Identify which cell holds the provided text, then report its [x, y] central coordinate. 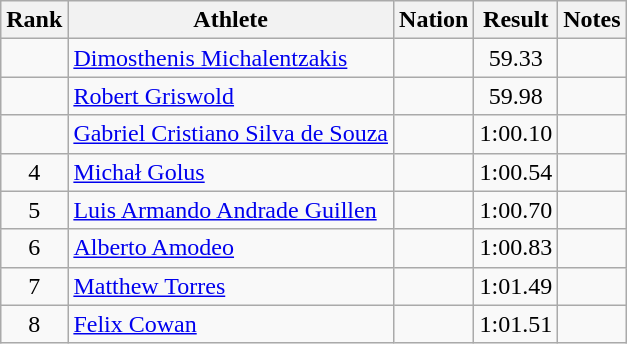
1:01.51 [516, 324]
Athlete [231, 20]
59.33 [516, 58]
Robert Griswold [231, 96]
1:00.54 [516, 172]
Dimosthenis Michalentzakis [231, 58]
1:00.10 [516, 134]
1:01.49 [516, 286]
4 [34, 172]
Nation [434, 20]
Felix Cowan [231, 324]
7 [34, 286]
Result [516, 20]
Notes [592, 20]
Alberto Amodeo [231, 248]
6 [34, 248]
1:00.70 [516, 210]
Michał Golus [231, 172]
Matthew Torres [231, 286]
8 [34, 324]
Luis Armando Andrade Guillen [231, 210]
Gabriel Cristiano Silva de Souza [231, 134]
Rank [34, 20]
1:00.83 [516, 248]
5 [34, 210]
59.98 [516, 96]
